Search for the cell housing the specified text and yield its [x, y] center coordinate. 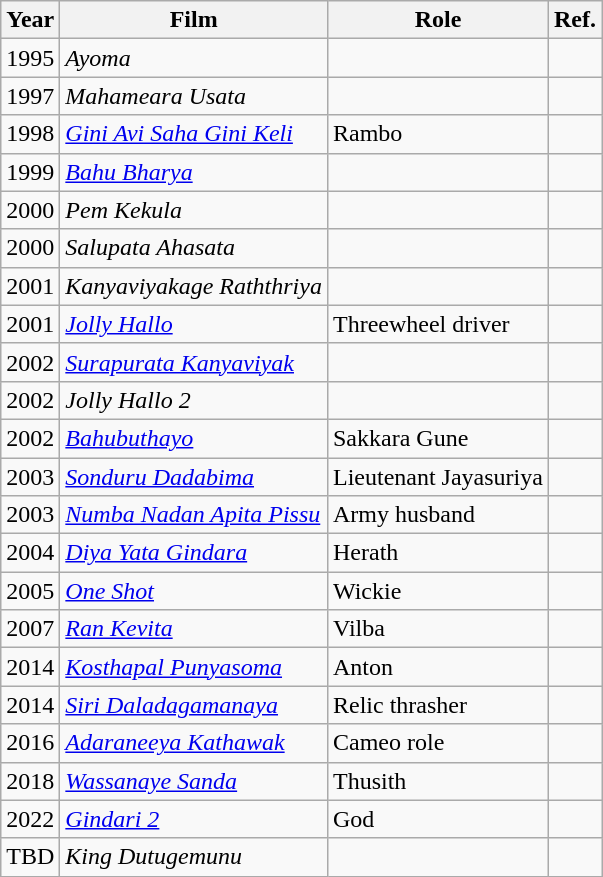
Diya Yata Gindara [194, 553]
Lieutenant Jayasuriya [438, 477]
One Shot [194, 591]
1998 [30, 134]
Siri Daladagamanaya [194, 705]
Pem Kekula [194, 210]
2007 [30, 629]
Sonduru Dadabima [194, 477]
TBD [30, 857]
Surapurata Kanyaviyak [194, 362]
Kosthapal Punyasoma [194, 667]
Vilba [438, 629]
2022 [30, 819]
God [438, 819]
Film [194, 20]
1997 [30, 96]
Anton [438, 667]
Army husband [438, 515]
2016 [30, 743]
Ref. [574, 20]
Cameo role [438, 743]
2004 [30, 553]
Year [30, 20]
Herath [438, 553]
Bahu Bharya [194, 172]
King Dutugemunu [194, 857]
Ayoma [194, 58]
Relic thrasher [438, 705]
Gini Avi Saha Gini Keli [194, 134]
Sakkara Gune [438, 438]
Numba Nadan Apita Pissu [194, 515]
Jolly Hallo 2 [194, 400]
Jolly Hallo [194, 324]
Wassanaye Sanda [194, 781]
Threewheel driver [438, 324]
Gindari 2 [194, 819]
Salupata Ahasata [194, 248]
Mahameara Usata [194, 96]
Adaraneeya Kathawak [194, 743]
Ran Kevita [194, 629]
2005 [30, 591]
Kanyaviyakage Raththriya [194, 286]
Wickie [438, 591]
1995 [30, 58]
1999 [30, 172]
2018 [30, 781]
Role [438, 20]
Rambo [438, 134]
Thusith [438, 781]
Bahubuthayo [194, 438]
